Capture the cell that displays the provided text and extract its (x, y) central coordinate. 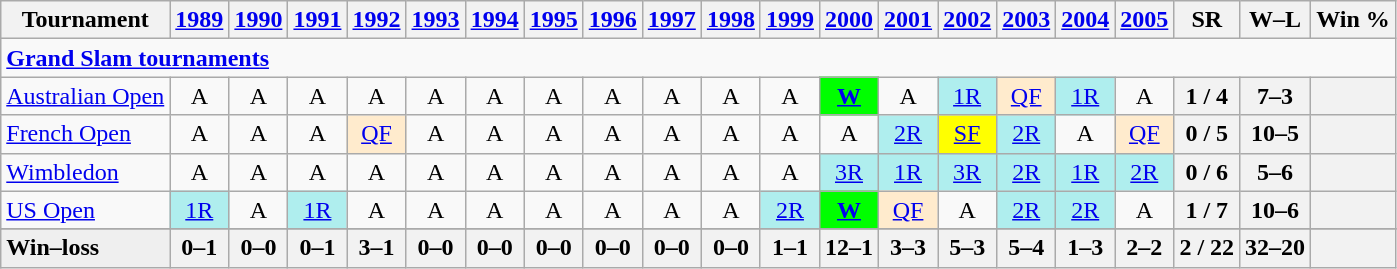
3–1 (376, 248)
1–1 (790, 248)
SR (1207, 20)
2003 (1026, 20)
2000 (848, 20)
1990 (258, 20)
2 / 22 (1207, 248)
0 / 6 (1207, 172)
2004 (1086, 20)
Grand Slam tournaments (698, 58)
2002 (968, 20)
Wimbledon (86, 172)
1989 (200, 20)
Win % (1354, 20)
1 / 4 (1207, 96)
2005 (1144, 20)
Tournament (86, 20)
2001 (908, 20)
12–1 (848, 248)
1998 (730, 20)
7–3 (1276, 96)
5–4 (1026, 248)
1995 (554, 20)
1994 (494, 20)
1991 (318, 20)
W–L (1276, 20)
1–3 (1086, 248)
5–6 (1276, 172)
0 / 5 (1207, 134)
Win–loss (86, 248)
French Open (86, 134)
5–3 (968, 248)
1996 (612, 20)
Australian Open (86, 96)
1992 (376, 20)
1993 (436, 20)
1 / 7 (1207, 210)
10–5 (1276, 134)
1999 (790, 20)
US Open (86, 210)
1997 (672, 20)
2–2 (1144, 248)
SF (968, 134)
3–3 (908, 248)
10–6 (1276, 210)
32–20 (1276, 248)
